Scan for the cell matching the given text and deliver its [X, Y] coordinate at center. 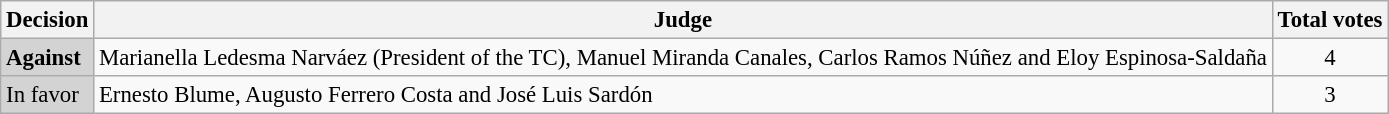
In favor [48, 95]
Decision [48, 20]
Judge [684, 20]
4 [1330, 58]
3 [1330, 95]
Ernesto Blume, Augusto Ferrero Costa and José Luis Sardón [684, 95]
Marianella Ledesma Narváez (President of the TC), Manuel Miranda Canales, Carlos Ramos Núñez and Eloy Espinosa-Saldaña [684, 58]
Total votes [1330, 20]
Against [48, 58]
